Return (X, Y) of the center of cell containing provided text 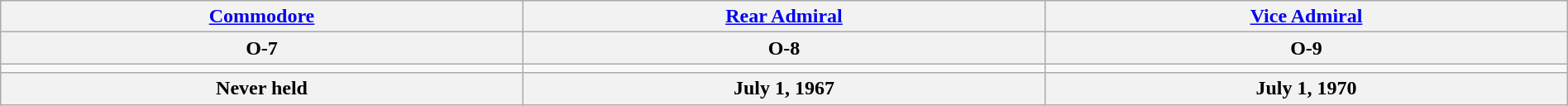
O-8 (784, 48)
Commodore (262, 17)
O-9 (1307, 48)
July 1, 1970 (1307, 89)
Vice Admiral (1307, 17)
July 1, 1967 (784, 89)
Rear Admiral (784, 17)
Never held (262, 89)
O-7 (262, 48)
